Output the (X, Y) coordinate of the center of the cell containing the given text.  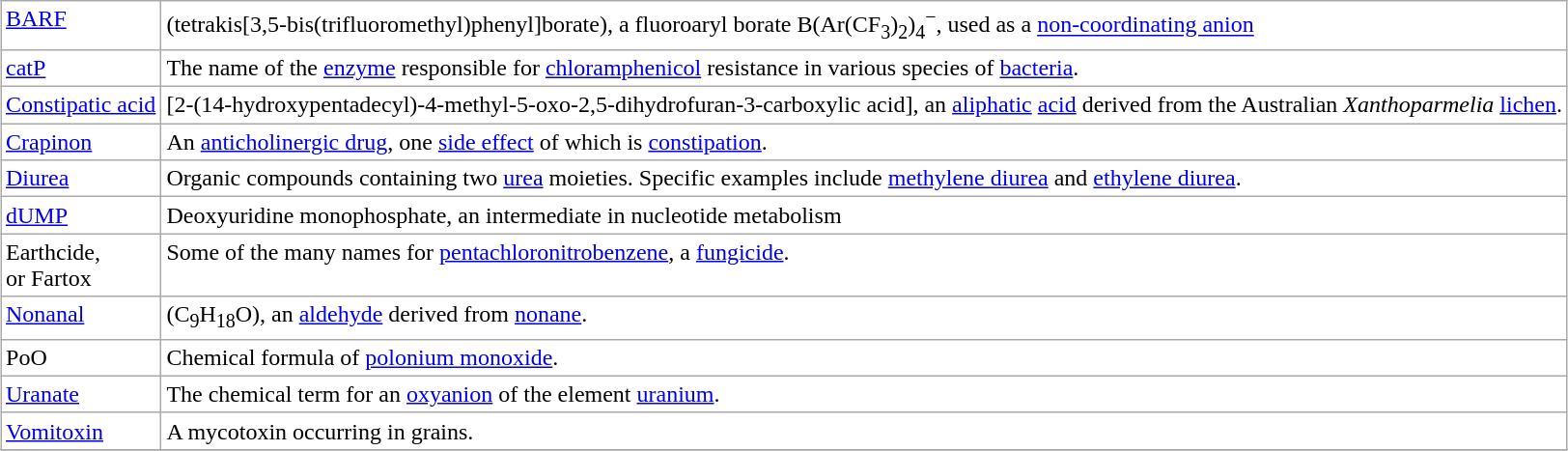
[2-(14-hydroxypentadecyl)-4-methyl-5-oxo-2,5-dihydrofuran-3-carboxylic acid], an aliphatic acid derived from the Australian Xanthoparmelia lichen. (865, 105)
Vomitoxin (80, 431)
Chemical formula of polonium monoxide. (865, 357)
Nonanal (80, 318)
Diurea (80, 179)
Organic compounds containing two urea moieties. Specific examples include methylene diurea and ethylene diurea. (865, 179)
(tetrakis[3,5-bis(trifluoromethyl)phenyl]borate), a fluoroaryl borate B(Ar(CF3)2)4−, used as a non-coordinating anion (865, 25)
Uranate (80, 394)
The chemical term for an oxyanion of the element uranium. (865, 394)
Crapinon (80, 142)
BARF (80, 25)
An anticholinergic drug, one side effect of which is constipation. (865, 142)
dUMP (80, 215)
A mycotoxin occurring in grains. (865, 431)
Constipatic acid (80, 105)
Deoxyuridine monophosphate, an intermediate in nucleotide metabolism (865, 215)
PoO (80, 357)
catP (80, 69)
Earthcide,or Fartox (80, 265)
(C9H18O), an aldehyde derived from nonane. (865, 318)
The name of the enzyme responsible for chloramphenicol resistance in various species of bacteria. (865, 69)
Some of the many names for pentachloronitrobenzene, a fungicide. (865, 265)
